Locate the cell with the specified text and output its (X, Y) center coordinate. 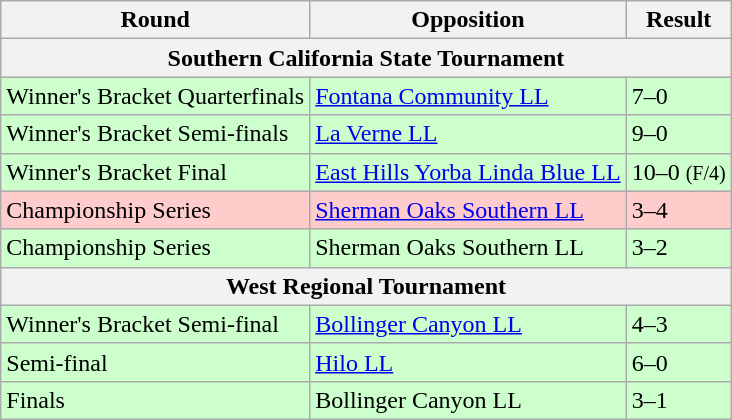
Finals (156, 400)
Southern California State Tournament (366, 58)
10–0 (F/4) (678, 172)
West Regional Tournament (366, 286)
Winner's Bracket Semi-finals (156, 134)
La Verne LL (468, 134)
Result (678, 20)
3–2 (678, 248)
Winner's Bracket Final (156, 172)
Hilo LL (468, 362)
4–3 (678, 324)
Winner's Bracket Semi-final (156, 324)
Winner's Bracket Quarterfinals (156, 96)
3–4 (678, 210)
Fontana Community LL (468, 96)
Round (156, 20)
3–1 (678, 400)
Semi-final (156, 362)
6–0 (678, 362)
Opposition (468, 20)
9–0 (678, 134)
7–0 (678, 96)
East Hills Yorba Linda Blue LL (468, 172)
